Locate the cell with the specified text and output its [X, Y] center coordinate. 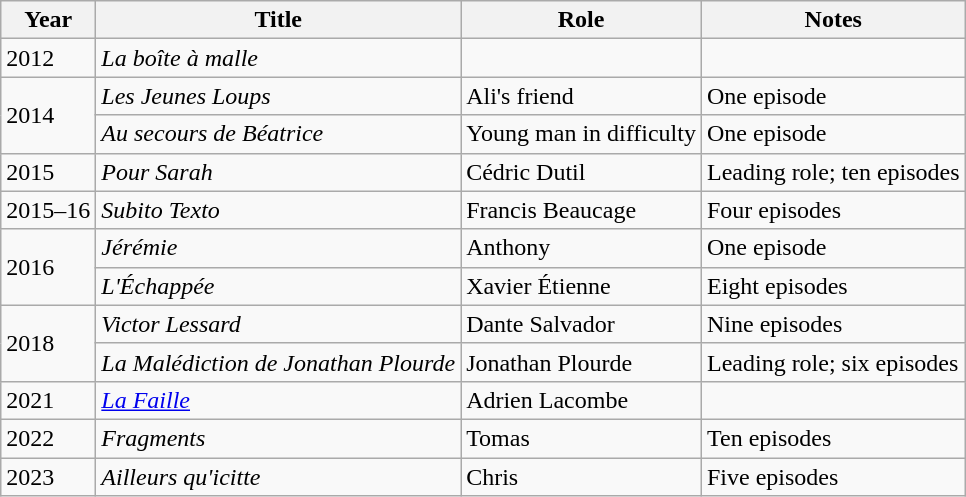
Xavier Étienne [582, 286]
Subito Texto [278, 210]
2018 [48, 343]
La boîte à malle [278, 58]
2021 [48, 400]
Adrien Lacombe [582, 400]
Francis Beaucage [582, 210]
2015–16 [48, 210]
L'Échappée [278, 286]
Four episodes [833, 210]
Leading role; six episodes [833, 362]
2016 [48, 267]
Au secours de Béatrice [278, 134]
Eight episodes [833, 286]
Young man in difficulty [582, 134]
Title [278, 20]
2014 [48, 115]
Year [48, 20]
Ailleurs qu'icitte [278, 477]
Leading role; ten episodes [833, 172]
Tomas [582, 438]
Victor Lessard [278, 324]
Ali's friend [582, 96]
2022 [48, 438]
2015 [48, 172]
Ten episodes [833, 438]
La Faille [278, 400]
Chris [582, 477]
Dante Salvador [582, 324]
2023 [48, 477]
2012 [48, 58]
La Malédiction de Jonathan Plourde [278, 362]
Cédric Dutil [582, 172]
Jonathan Plourde [582, 362]
Fragments [278, 438]
Five episodes [833, 477]
Les Jeunes Loups [278, 96]
Role [582, 20]
Nine episodes [833, 324]
Anthony [582, 248]
Jérémie [278, 248]
Pour Sarah [278, 172]
Notes [833, 20]
